Find where the given text appears and provide that cell's center as (X, Y) coordinate. 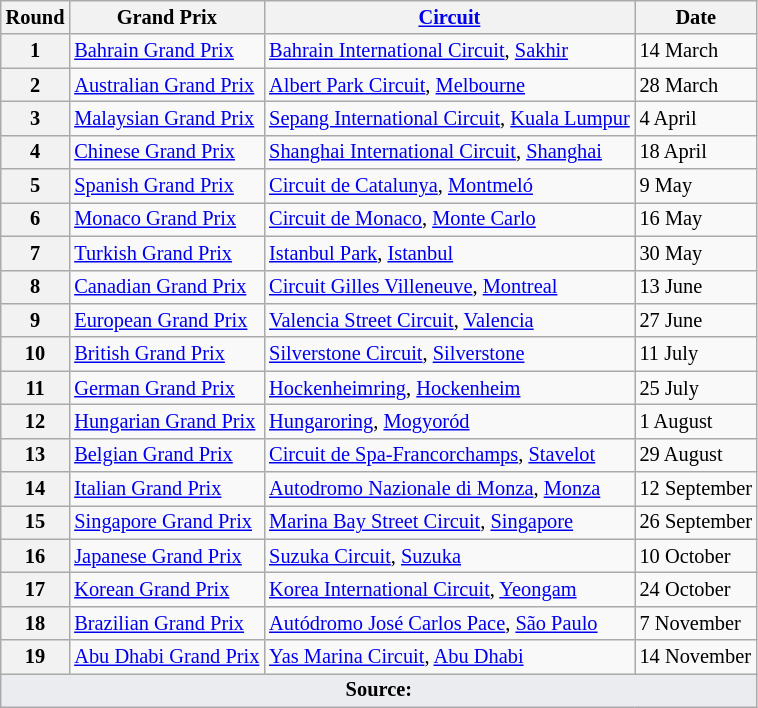
14 November (696, 657)
13 June (696, 287)
Australian Grand Prix (166, 85)
30 May (696, 253)
12 (36, 421)
Hungarian Grand Prix (166, 421)
Circuit Gilles Villeneuve, Montreal (449, 287)
14 (36, 489)
15 (36, 522)
4 April (696, 118)
12 September (696, 489)
Albert Park Circuit, Melbourne (449, 85)
9 May (696, 186)
Circuit de Spa-Francorchamps, Stavelot (449, 455)
Grand Prix (166, 17)
Autodromo Nazionale di Monza, Monza (449, 489)
Japanese Grand Prix (166, 556)
Bahrain Grand Prix (166, 51)
Hockenheimring, Hockenheim (449, 388)
Source: (379, 690)
1 (36, 51)
Valencia Street Circuit, Valencia (449, 320)
Circuit (449, 17)
Shanghai International Circuit, Shanghai (449, 152)
28 March (696, 85)
Italian Grand Prix (166, 489)
Malaysian Grand Prix (166, 118)
4 (36, 152)
Hungaroring, Mogyoród (449, 421)
Silverstone Circuit, Silverstone (449, 354)
Round (36, 17)
11 July (696, 354)
17 (36, 589)
9 (36, 320)
Autódromo José Carlos Pace, São Paulo (449, 623)
Abu Dhabi Grand Prix (166, 657)
Monaco Grand Prix (166, 219)
Brazilian Grand Prix (166, 623)
6 (36, 219)
British Grand Prix (166, 354)
5 (36, 186)
Korean Grand Prix (166, 589)
18 April (696, 152)
German Grand Prix (166, 388)
7 November (696, 623)
Date (696, 17)
24 October (696, 589)
Chinese Grand Prix (166, 152)
Singapore Grand Prix (166, 522)
Circuit de Monaco, Monte Carlo (449, 219)
11 (36, 388)
Spanish Grand Prix (166, 186)
Circuit de Catalunya, Montmeló (449, 186)
Korea International Circuit, Yeongam (449, 589)
Istanbul Park, Istanbul (449, 253)
Belgian Grand Prix (166, 455)
16 (36, 556)
18 (36, 623)
Sepang International Circuit, Kuala Lumpur (449, 118)
3 (36, 118)
European Grand Prix (166, 320)
26 September (696, 522)
Turkish Grand Prix (166, 253)
7 (36, 253)
2 (36, 85)
14 March (696, 51)
8 (36, 287)
10 (36, 354)
27 June (696, 320)
10 October (696, 556)
1 August (696, 421)
Suzuka Circuit, Suzuka (449, 556)
25 July (696, 388)
Bahrain International Circuit, Sakhir (449, 51)
Marina Bay Street Circuit, Singapore (449, 522)
Yas Marina Circuit, Abu Dhabi (449, 657)
19 (36, 657)
16 May (696, 219)
Canadian Grand Prix (166, 287)
29 August (696, 455)
13 (36, 455)
